Return the [x, y] coordinate for the center point of the cell that contains the specified text.  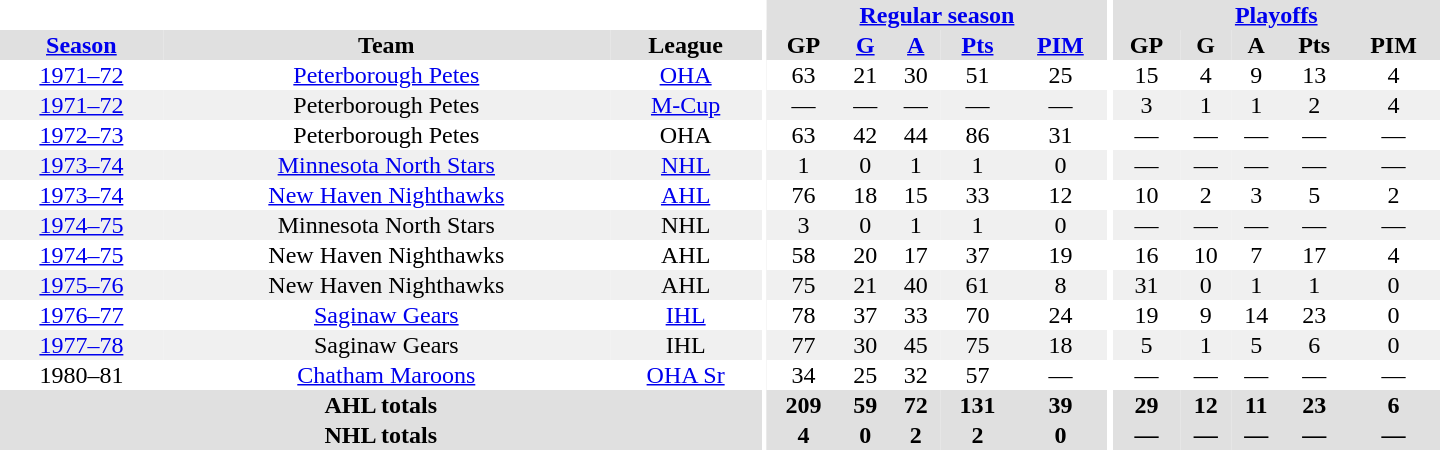
20 [866, 255]
58 [804, 255]
16 [1146, 255]
8 [1060, 285]
M-Cup [686, 105]
70 [978, 315]
24 [1060, 315]
7 [1256, 255]
Regular season [937, 15]
40 [916, 285]
57 [978, 375]
NHL totals [380, 435]
77 [804, 345]
72 [916, 405]
59 [866, 405]
League [686, 45]
32 [916, 375]
14 [1256, 315]
Team [386, 45]
AHL totals [380, 405]
44 [916, 135]
29 [1146, 405]
131 [978, 405]
45 [916, 345]
61 [978, 285]
1977–78 [82, 345]
Playoffs [1276, 15]
OHA Sr [686, 375]
76 [804, 195]
86 [978, 135]
34 [804, 375]
1976–77 [82, 315]
Chatham Maroons [386, 375]
42 [866, 135]
11 [1256, 405]
Season [82, 45]
78 [804, 315]
51 [978, 75]
209 [804, 405]
39 [1060, 405]
13 [1314, 75]
1980–81 [82, 375]
1972–73 [82, 135]
1975–76 [82, 285]
